Scan for the cell matching the given text and deliver its [X, Y] coordinate at center. 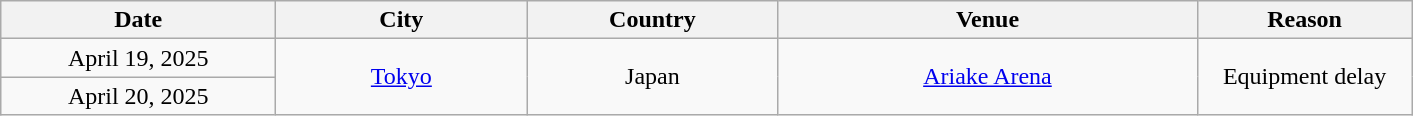
Venue [988, 20]
April 19, 2025 [138, 58]
City [402, 20]
Equipment delay [1304, 77]
April 20, 2025 [138, 96]
Ariake Arena [988, 77]
Tokyo [402, 77]
Country [652, 20]
Date [138, 20]
Reason [1304, 20]
Japan [652, 77]
